Locate the cell with the specified text and output its [x, y] center coordinate. 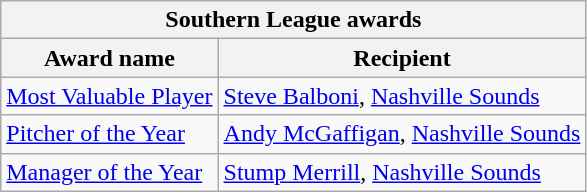
Award name [110, 58]
Manager of the Year [110, 172]
Recipient [402, 58]
Andy McGaffigan, Nashville Sounds [402, 134]
Pitcher of the Year [110, 134]
Stump Merrill, Nashville Sounds [402, 172]
Southern League awards [294, 20]
Steve Balboni, Nashville Sounds [402, 96]
Most Valuable Player [110, 96]
